Identify which cell holds the provided text, then report its [X, Y] central coordinate. 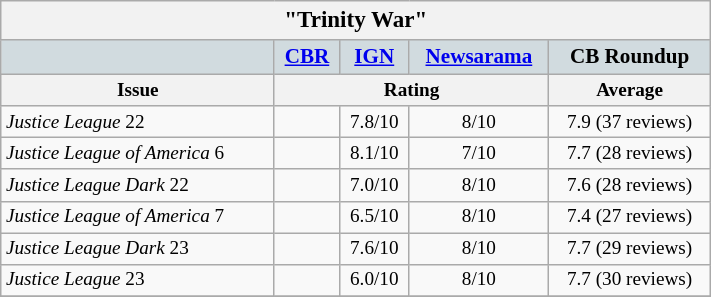
7.8/10 [374, 122]
6.5/10 [374, 217]
Justice League 22 [138, 122]
Justice League Dark 22 [138, 185]
7.6/10 [374, 249]
Rating [412, 90]
8.1/10 [374, 154]
7.0/10 [374, 185]
7.7 (30 reviews) [630, 280]
Average [630, 90]
CBR [306, 56]
Justice League of America 7 [138, 217]
CB Roundup [630, 56]
7.7 (28 reviews) [630, 154]
7.7 (29 reviews) [630, 249]
Justice League Dark 23 [138, 249]
Newsarama [479, 56]
7.6 (28 reviews) [630, 185]
Issue [138, 90]
Justice League of America 6 [138, 154]
7.4 (27 reviews) [630, 217]
IGN [374, 56]
7/10 [479, 154]
Justice League 23 [138, 280]
7.9 (37 reviews) [630, 122]
"Trinity War" [356, 20]
6.0/10 [374, 280]
